Determine the (X, Y) coordinate at the center of the cell enclosing the given text.  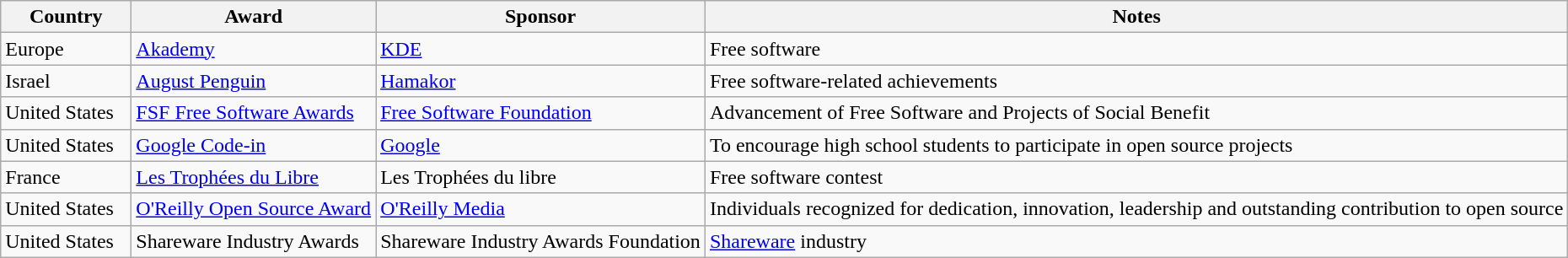
Notes (1136, 17)
Shareware Industry Awards Foundation (541, 241)
Shareware Industry Awards (254, 241)
Award (254, 17)
To encourage high school students to participate in open source projects (1136, 145)
O'Reilly Media (541, 209)
Hamakor (541, 81)
O'Reilly Open Source Award (254, 209)
Les Trophées du libre (541, 177)
Europe (66, 49)
Country (66, 17)
Sponsor (541, 17)
Individuals recognized for dedication, innovation, leadership and outstanding contribution to open source (1136, 209)
Shareware industry (1136, 241)
Les Trophées du Libre (254, 177)
Advancement of Free Software and Projects of Social Benefit (1136, 113)
Free software-related achievements (1136, 81)
FSF Free Software Awards (254, 113)
Free software contest (1136, 177)
France (66, 177)
August Penguin (254, 81)
KDE (541, 49)
Free Software Foundation (541, 113)
Akademy (254, 49)
Free software (1136, 49)
Israel (66, 81)
Google (541, 145)
Google Code-in (254, 145)
